Detect which cell encompasses the target text, then output its [X, Y] center coordinate. 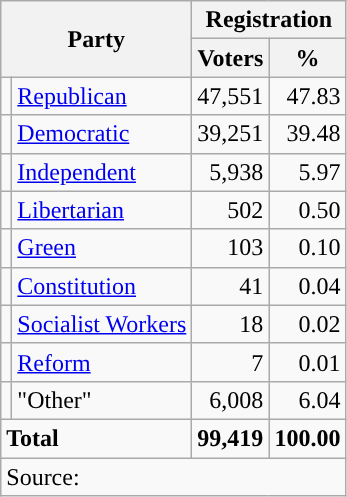
502 [230, 210]
Socialist Workers [102, 324]
0.04 [308, 286]
7 [230, 362]
6,008 [230, 400]
Democratic [102, 134]
Voters [230, 58]
103 [230, 248]
Green [102, 248]
"Other" [102, 400]
Party [96, 39]
Libertarian [102, 210]
39.48 [308, 134]
0.01 [308, 362]
0.10 [308, 248]
Republican [102, 96]
18 [230, 324]
5,938 [230, 172]
99,419 [230, 438]
Independent [102, 172]
6.04 [308, 400]
Source: [174, 477]
0.02 [308, 324]
% [308, 58]
Registration [269, 20]
39,251 [230, 134]
100.00 [308, 438]
5.97 [308, 172]
0.50 [308, 210]
47,551 [230, 96]
Total [96, 438]
Constitution [102, 286]
47.83 [308, 96]
Reform [102, 362]
41 [230, 286]
